Return the [X, Y] coordinate for the center point of the cell that contains the specified text.  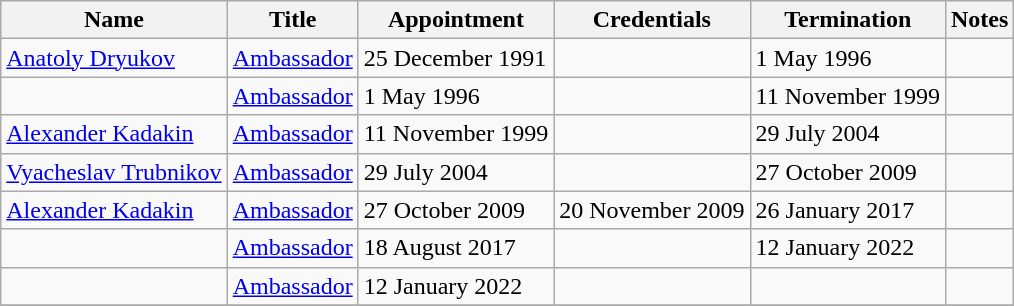
Credentials [652, 20]
18 August 2017 [456, 248]
Name [114, 20]
Notes [979, 20]
Title [292, 20]
Appointment [456, 20]
25 December 1991 [456, 58]
20 November 2009 [652, 210]
26 January 2017 [848, 210]
Termination [848, 20]
Anatoly Dryukov [114, 58]
Vyacheslav Trubnikov [114, 172]
